From the cell containing the given text, extract its center point as [x, y] coordinate. 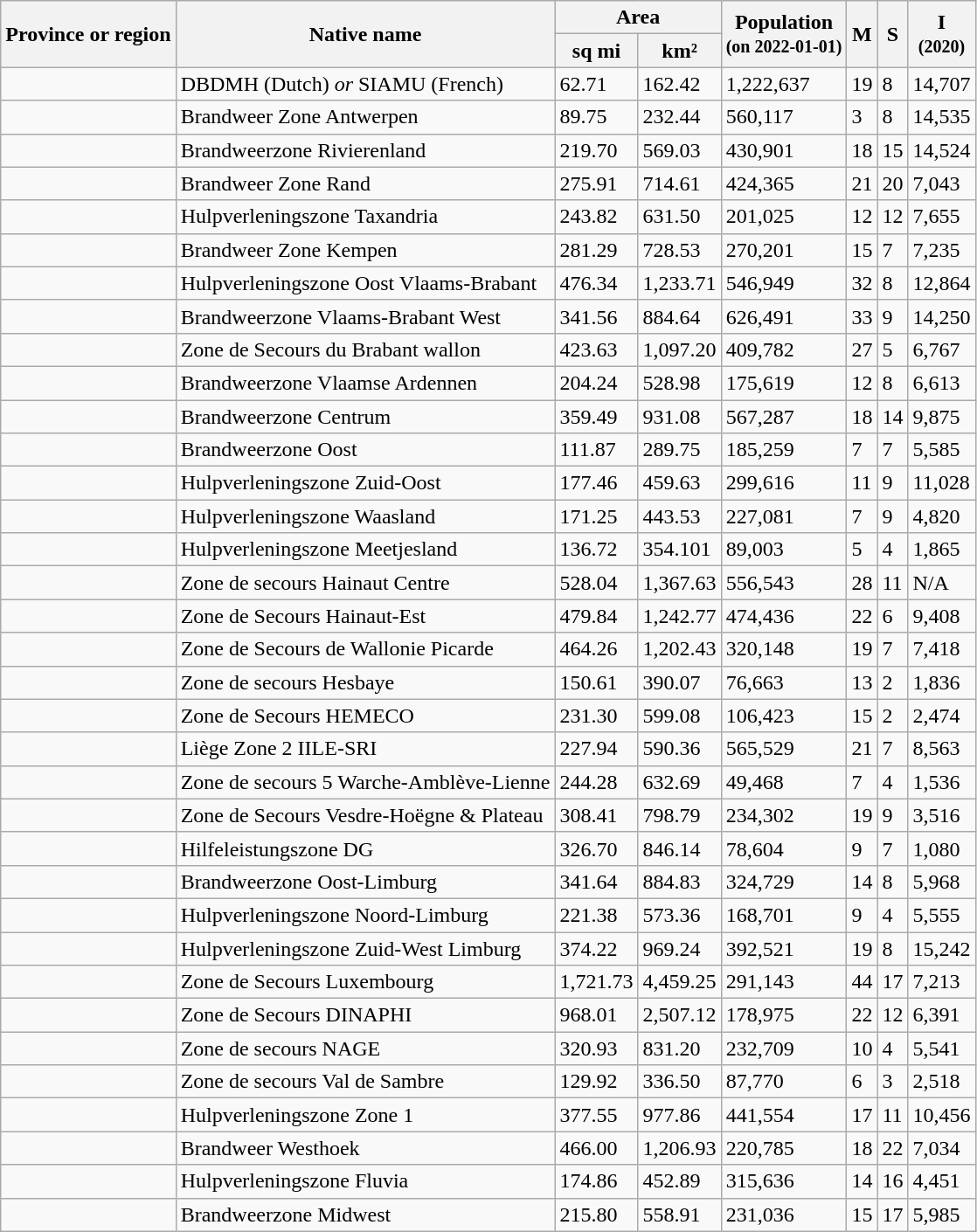
175,619 [784, 383]
Hilfeleistungszone DG [365, 848]
326.70 [596, 848]
204.24 [596, 383]
846.14 [680, 848]
599.08 [680, 716]
7,655 [942, 217]
28 [862, 583]
308.41 [596, 815]
Brandweerzone Oost [365, 450]
6,613 [942, 383]
Zone de Secours Luxembourg [365, 982]
33 [862, 316]
Hulpverleningszone Oost Vlaams-Brabant [365, 283]
631.50 [680, 217]
560,117 [784, 117]
Hulpverleningszone Zuid-Oost [365, 483]
14,250 [942, 316]
243.82 [596, 217]
220,785 [784, 1148]
185,259 [784, 450]
464.26 [596, 649]
315,636 [784, 1181]
Brandweerzone Vlaams-Brabant West [365, 316]
Hulpverleningszone Fluvia [365, 1181]
89.75 [596, 117]
430,901 [784, 150]
884.64 [680, 316]
5,968 [942, 882]
Hulpverleningszone Zuid-West Limburg [365, 948]
320.93 [596, 1049]
Hulpverleningszone Meetjesland [365, 550]
78,604 [784, 848]
44 [862, 982]
7,418 [942, 649]
9,408 [942, 616]
2,507.12 [680, 1015]
Liège Zone 2 IILE-SRI [365, 749]
231.30 [596, 716]
573.36 [680, 915]
12,864 [942, 283]
1,367.63 [680, 583]
1,080 [942, 848]
Zone de secours Val de Sambre [365, 1082]
423.63 [596, 350]
174.86 [596, 1181]
234,302 [784, 815]
546,949 [784, 283]
150.61 [596, 682]
231,036 [784, 1215]
558.91 [680, 1215]
556,543 [784, 583]
569.03 [680, 150]
1,536 [942, 782]
Brandweerzone Vlaamse Ardennen [365, 383]
968.01 [596, 1015]
798.79 [680, 815]
Province or region [88, 34]
27 [862, 350]
Brandweerzone Rivierenland [365, 150]
N/A [942, 583]
129.92 [596, 1082]
201,025 [784, 217]
178,975 [784, 1015]
215.80 [596, 1215]
Brandweer Zone Kempen [365, 250]
626,491 [784, 316]
281.29 [596, 250]
14,535 [942, 117]
km² [680, 51]
DBDMH (Dutch) or SIAMU (French) [365, 84]
Brandweerzone Oost-Limburg [365, 882]
Native name [365, 34]
3,516 [942, 815]
106,423 [784, 716]
Population(on 2022-01-01) [784, 34]
1,222,637 [784, 84]
Hulpverleningszone Taxandria [365, 217]
354.101 [680, 550]
459.63 [680, 483]
476.34 [596, 283]
Hulpverleningszone Waasland [365, 516]
2,474 [942, 716]
275.91 [596, 183]
177.46 [596, 483]
227.94 [596, 749]
374.22 [596, 948]
377.55 [596, 1115]
5,541 [942, 1049]
1,836 [942, 682]
632.69 [680, 782]
244.28 [596, 782]
11,028 [942, 483]
1,206.93 [680, 1148]
Brandweer Westhoek [365, 1148]
1,202.43 [680, 649]
111.87 [596, 450]
49,468 [784, 782]
Zone de Secours du Brabant wallon [365, 350]
270,201 [784, 250]
5,985 [942, 1215]
5,585 [942, 450]
Brandweer Zone Rand [365, 183]
14,524 [942, 150]
528.04 [596, 583]
289.75 [680, 450]
32 [862, 283]
474,436 [784, 616]
441,554 [784, 1115]
1,233.71 [680, 283]
4,451 [942, 1181]
299,616 [784, 483]
171.25 [596, 516]
Brandweer Zone Antwerpen [365, 117]
16 [893, 1181]
424,365 [784, 183]
714.61 [680, 183]
162.42 [680, 84]
232.44 [680, 117]
9,875 [942, 417]
20 [893, 183]
1,097.20 [680, 350]
884.83 [680, 882]
341.56 [596, 316]
336.50 [680, 1082]
341.64 [596, 882]
10,456 [942, 1115]
392,521 [784, 948]
Zone de Secours HEMECO [365, 716]
7,034 [942, 1148]
M [862, 34]
Zone de secours Hesbaye [365, 682]
136.72 [596, 550]
528.98 [680, 383]
479.84 [596, 616]
219.70 [596, 150]
320,148 [784, 649]
232,709 [784, 1049]
324,729 [784, 882]
7,213 [942, 982]
Brandweerzone Centrum [365, 417]
Hulpverleningszone Zone 1 [365, 1115]
Hulpverleningszone Noord-Limburg [365, 915]
1,721.73 [596, 982]
Zone de Secours de Wallonie Picarde [365, 649]
466.00 [596, 1148]
168,701 [784, 915]
931.08 [680, 417]
8,563 [942, 749]
7,235 [942, 250]
10 [862, 1049]
831.20 [680, 1049]
452.89 [680, 1181]
62.71 [596, 84]
sq mi [596, 51]
4,459.25 [680, 982]
15,242 [942, 948]
2,518 [942, 1082]
89,003 [784, 550]
Zone de secours Hainaut Centre [365, 583]
S [893, 34]
13 [862, 682]
14,707 [942, 84]
567,287 [784, 417]
I(2020) [942, 34]
390.07 [680, 682]
Brandweerzone Midwest [365, 1215]
76,663 [784, 682]
Area [638, 17]
1,865 [942, 550]
5,555 [942, 915]
6,767 [942, 350]
Zone de secours NAGE [365, 1049]
Zone de secours 5 Warche-Amblève-Lienne [365, 782]
4,820 [942, 516]
87,770 [784, 1082]
Zone de Secours Hainaut-Est [365, 616]
7,043 [942, 183]
291,143 [784, 982]
221.38 [596, 915]
1,242.77 [680, 616]
443.53 [680, 516]
728.53 [680, 250]
590.36 [680, 749]
969.24 [680, 948]
6,391 [942, 1015]
Zone de Secours Vesdre-Hoëgne & Plateau [365, 815]
565,529 [784, 749]
977.86 [680, 1115]
359.49 [596, 417]
227,081 [784, 516]
409,782 [784, 350]
Zone de Secours DINAPHI [365, 1015]
